For the text-containing cell, return its midpoint in [x, y] coordinate format. 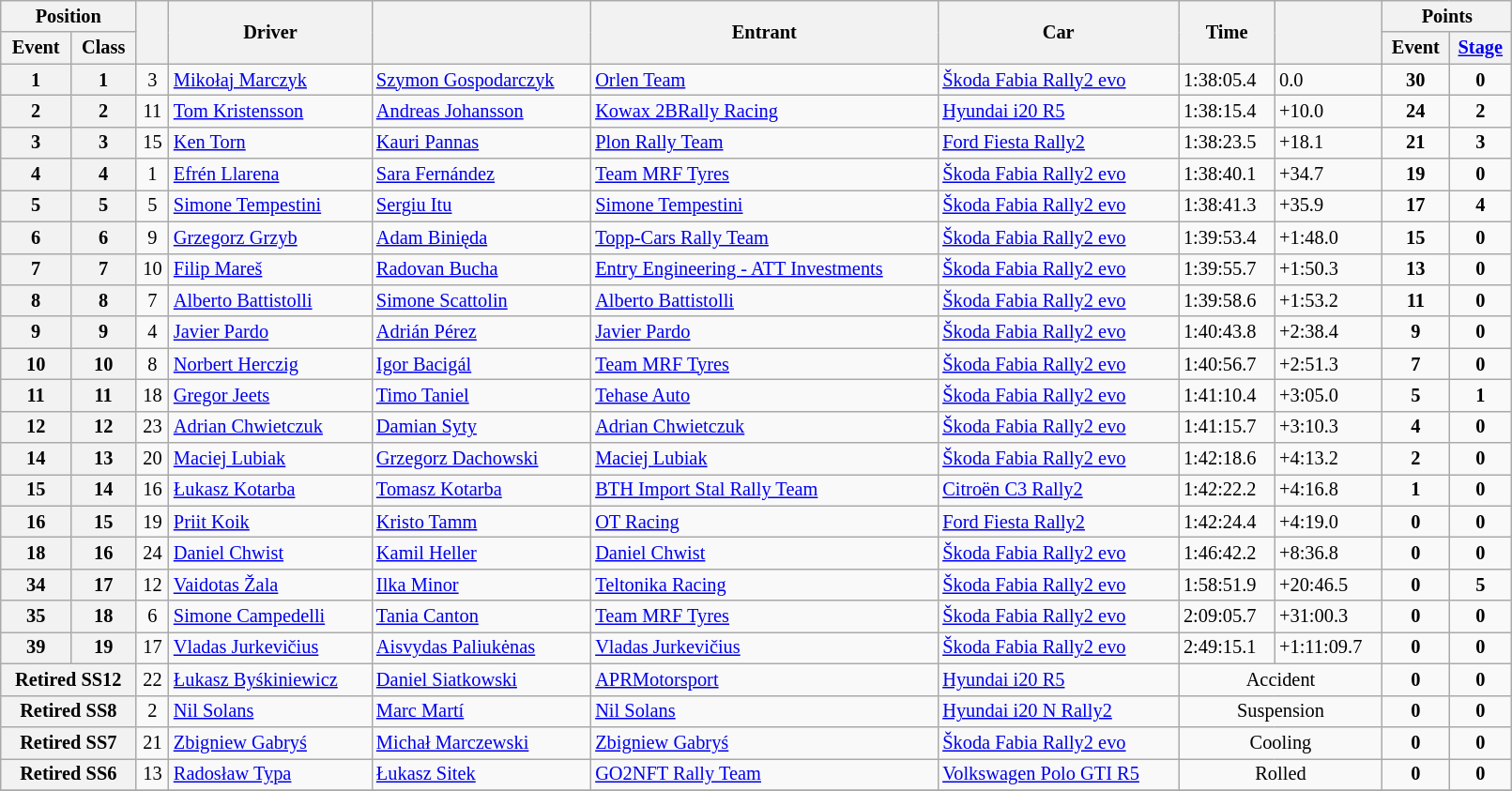
Ilka Minor [481, 585]
1:39:53.4 [1227, 237]
1:46:42.2 [1227, 553]
Aisvydas Paliukėnas [481, 647]
Sergiu Itu [481, 205]
1:58:51.9 [1227, 585]
Retired SS6 [69, 774]
Łukasz Byśkiniewicz [270, 679]
Orlen Team [764, 80]
Tania Canton [481, 616]
1:38:40.1 [1227, 175]
Position [69, 16]
APRMotorsport [764, 679]
Vaidotas Žala [270, 585]
Entrant [764, 32]
1:42:18.6 [1227, 459]
+2:51.3 [1329, 364]
Grzegorz Grzyb [270, 237]
Class [103, 48]
1:42:24.4 [1227, 522]
Timo Taniel [481, 395]
Driver [270, 32]
Michał Marczewski [481, 742]
Igor Bacigál [481, 364]
Andreas Johansson [481, 111]
+10.0 [1329, 111]
Points [1447, 16]
+2:38.4 [1329, 332]
+20:46.5 [1329, 585]
Hyundai i20 N Rally2 [1059, 711]
2:49:15.1 [1227, 647]
Grzegorz Dachowski [481, 459]
1:38:15.4 [1227, 111]
Car [1059, 32]
0.0 [1329, 80]
23 [152, 427]
Retired SS8 [69, 711]
+35.9 [1329, 205]
Stage [1481, 48]
Retired SS12 [69, 679]
+34.7 [1329, 175]
Citroën C3 Rally2 [1059, 490]
Filip Mareš [270, 269]
Mikołaj Marczyk [270, 80]
OT Racing [764, 522]
2:09:05.7 [1227, 616]
1:38:41.3 [1227, 205]
Simone Campedelli [270, 616]
35 [36, 616]
Entry Engineering - ATT Investments [764, 269]
GO2NFT Rally Team [764, 774]
Radosław Typa [270, 774]
+4:19.0 [1329, 522]
Łukasz Kotarba [270, 490]
Tehase Auto [764, 395]
Łukasz Sitek [481, 774]
Teltonika Racing [764, 585]
Rolled [1280, 774]
+3:10.3 [1329, 427]
Kauri Pannas [481, 143]
+1:48.0 [1329, 237]
1:41:10.4 [1227, 395]
+4:13.2 [1329, 459]
Volkswagen Polo GTI R5 [1059, 774]
Adrián Pérez [481, 332]
1:41:15.7 [1227, 427]
39 [36, 647]
Adam Binięda [481, 237]
+31:00.3 [1329, 616]
Accident [1280, 679]
BTH Import Stal Rally Team [764, 490]
22 [152, 679]
20 [152, 459]
34 [36, 585]
1:39:55.7 [1227, 269]
Cooling [1280, 742]
Gregor Jeets [270, 395]
Norbert Herczig [270, 364]
+1:53.2 [1329, 300]
Marc Martí [481, 711]
Sara Fernández [481, 175]
1:38:05.4 [1227, 80]
30 [1415, 80]
+3:05.0 [1329, 395]
Efrén Llarena [270, 175]
+1:50.3 [1329, 269]
Plon Rally Team [764, 143]
Radovan Bucha [481, 269]
+18.1 [1329, 143]
1:38:23.5 [1227, 143]
1:39:58.6 [1227, 300]
Kamil Heller [481, 553]
Ken Torn [270, 143]
Time [1227, 32]
+1:11:09.7 [1329, 647]
Szymon Gospodarczyk [481, 80]
1:40:56.7 [1227, 364]
Damian Syty [481, 427]
Priit Koik [270, 522]
Tom Kristensson [270, 111]
Kowax 2BRally Racing [764, 111]
Retired SS7 [69, 742]
Tomasz Kotarba [481, 490]
Kristo Tamm [481, 522]
Topp-Cars Rally Team [764, 237]
Simone Scattolin [481, 300]
Suspension [1280, 711]
+8:36.8 [1329, 553]
Daniel Siatkowski [481, 679]
+4:16.8 [1329, 490]
1:42:22.2 [1227, 490]
1:40:43.8 [1227, 332]
